Extract the (X, Y) coordinate from the center of the cell holding the provided text.  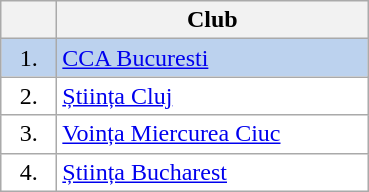
1. (29, 58)
2. (29, 96)
Club (212, 20)
Știința Bucharest (212, 172)
Știința Cluj (212, 96)
CCA Bucuresti (212, 58)
Voința Miercurea Ciuc (212, 134)
4. (29, 172)
3. (29, 134)
